Search for the cell housing the specified text and yield its (X, Y) center coordinate. 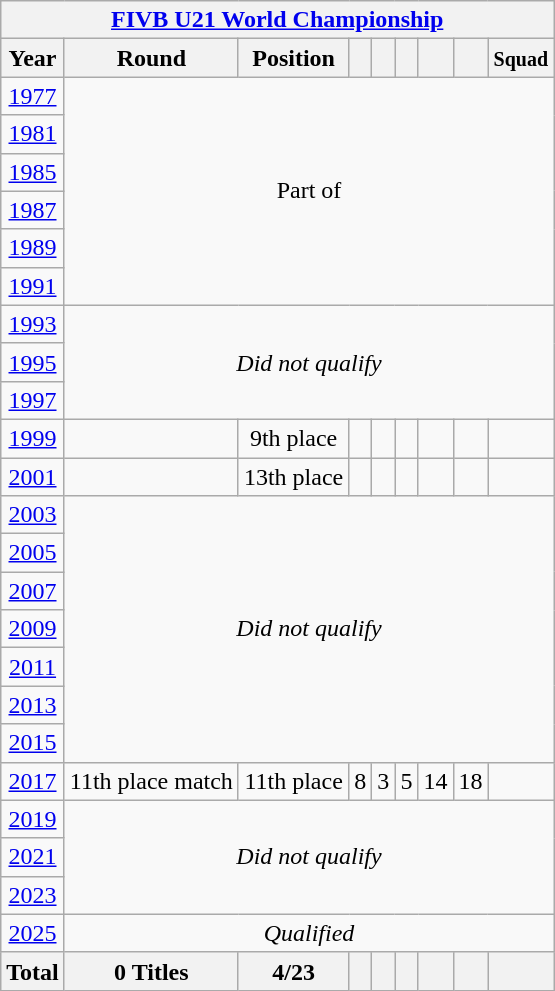
2021 (33, 857)
1987 (33, 210)
1977 (33, 96)
9th place (293, 438)
13th place (293, 477)
Total (33, 971)
FIVB U21 World Championship (278, 20)
11th place match (151, 781)
Round (151, 58)
1997 (33, 400)
2013 (33, 705)
1981 (33, 134)
1991 (33, 286)
Year (33, 58)
Squad (521, 58)
2025 (33, 933)
2023 (33, 895)
4/23 (293, 971)
18 (470, 781)
2009 (33, 629)
2015 (33, 743)
2011 (33, 667)
1989 (33, 248)
0 Titles (151, 971)
2003 (33, 515)
Qualified (308, 933)
1995 (33, 362)
2019 (33, 819)
11th place (293, 781)
3 (384, 781)
2017 (33, 781)
2005 (33, 553)
1985 (33, 172)
8 (360, 781)
Part of (308, 191)
1999 (33, 438)
2007 (33, 591)
Position (293, 58)
5 (406, 781)
14 (436, 781)
1993 (33, 324)
2001 (33, 477)
